Determine the (X, Y) coordinate at the center of the cell enclosing the given text.  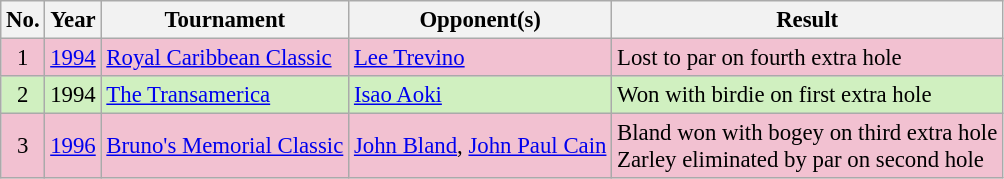
The Transamerica (225, 95)
Lost to par on fourth extra hole (808, 58)
Won with birdie on first extra hole (808, 95)
1 (23, 58)
Tournament (225, 20)
John Bland, John Paul Cain (480, 146)
Bruno's Memorial Classic (225, 146)
Royal Caribbean Classic (225, 58)
No. (23, 20)
2 (23, 95)
3 (23, 146)
Isao Aoki (480, 95)
Year (73, 20)
Opponent(s) (480, 20)
Bland won with bogey on third extra holeZarley eliminated by par on second hole (808, 146)
1996 (73, 146)
Result (808, 20)
Lee Trevino (480, 58)
